Identify which cell holds the provided text, then report its (x, y) central coordinate. 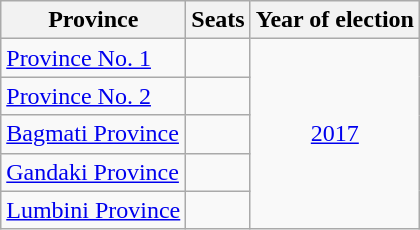
Province No. 2 (94, 96)
Seats (218, 20)
Bagmati Province (94, 134)
Province (94, 20)
Province No. 1 (94, 58)
Lumbini Province (94, 210)
Gandaki Province (94, 172)
Year of election (334, 20)
2017 (334, 134)
